From the cell containing the given text, extract its center point as [X, Y] coordinate. 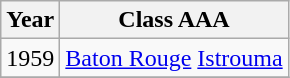
Baton Rouge Istrouma [174, 58]
1959 [30, 58]
Class AAA [174, 20]
Year [30, 20]
